Return the (x, y) coordinate for the center point of the cell that contains the specified text.  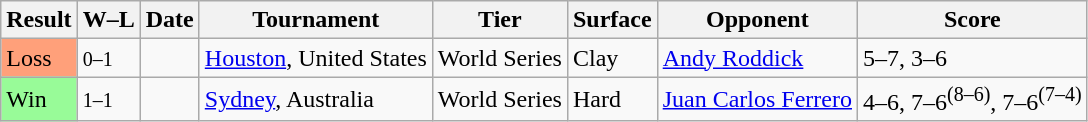
Sydney, Australia (316, 100)
Juan Carlos Ferrero (757, 100)
Win (39, 100)
Loss (39, 58)
Houston, United States (316, 58)
5–7, 3–6 (973, 58)
W–L (108, 20)
1–1 (108, 100)
Andy Roddick (757, 58)
Tournament (316, 20)
Surface (612, 20)
4–6, 7–6(8–6), 7–6(7–4) (973, 100)
Date (170, 20)
Clay (612, 58)
0–1 (108, 58)
Tier (500, 20)
Opponent (757, 20)
Score (973, 20)
Hard (612, 100)
Result (39, 20)
